Return [X, Y] of the center of cell containing provided text 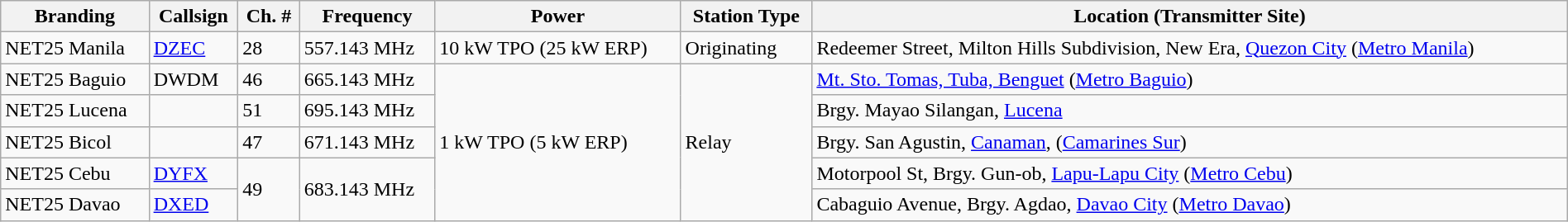
1 kW TPO (5 kW ERP) [557, 142]
Frequency [367, 17]
683.143 MHz [367, 189]
Motorpool St, Brgy. Gun-ob, Lapu-Lapu City (Metro Cebu) [1189, 173]
Cabaguio Avenue, Brgy. Agdao, Davao City (Metro Davao) [1189, 205]
Brgy. Mayao Silangan, Lucena [1189, 111]
NET25 Lucena [74, 111]
DWDM [194, 79]
Redeemer Street, Milton Hills Subdivision, New Era, Quezon City (Metro Manila) [1189, 48]
557.143 MHz [367, 48]
NET25 Bicol [74, 142]
Power [557, 17]
NET25 Davao [74, 205]
NET25 Baguio [74, 79]
Callsign [194, 17]
NET25 Cebu [74, 173]
DZEC [194, 48]
28 [269, 48]
665.143 MHz [367, 79]
51 [269, 111]
49 [269, 189]
Originating [746, 48]
Location (Transmitter Site) [1189, 17]
DXED [194, 205]
Relay [746, 142]
DYFX [194, 173]
Station Type [746, 17]
Mt. Sto. Tomas, Tuba, Benguet (Metro Baguio) [1189, 79]
Ch. # [269, 17]
Branding [74, 17]
Brgy. San Agustin, Canaman, (Camarines Sur) [1189, 142]
NET25 Manila [74, 48]
671.143 MHz [367, 142]
47 [269, 142]
10 kW TPO (25 kW ERP) [557, 48]
695.143 MHz [367, 111]
46 [269, 79]
